Detect which cell encompasses the target text, then output its [x, y] center coordinate. 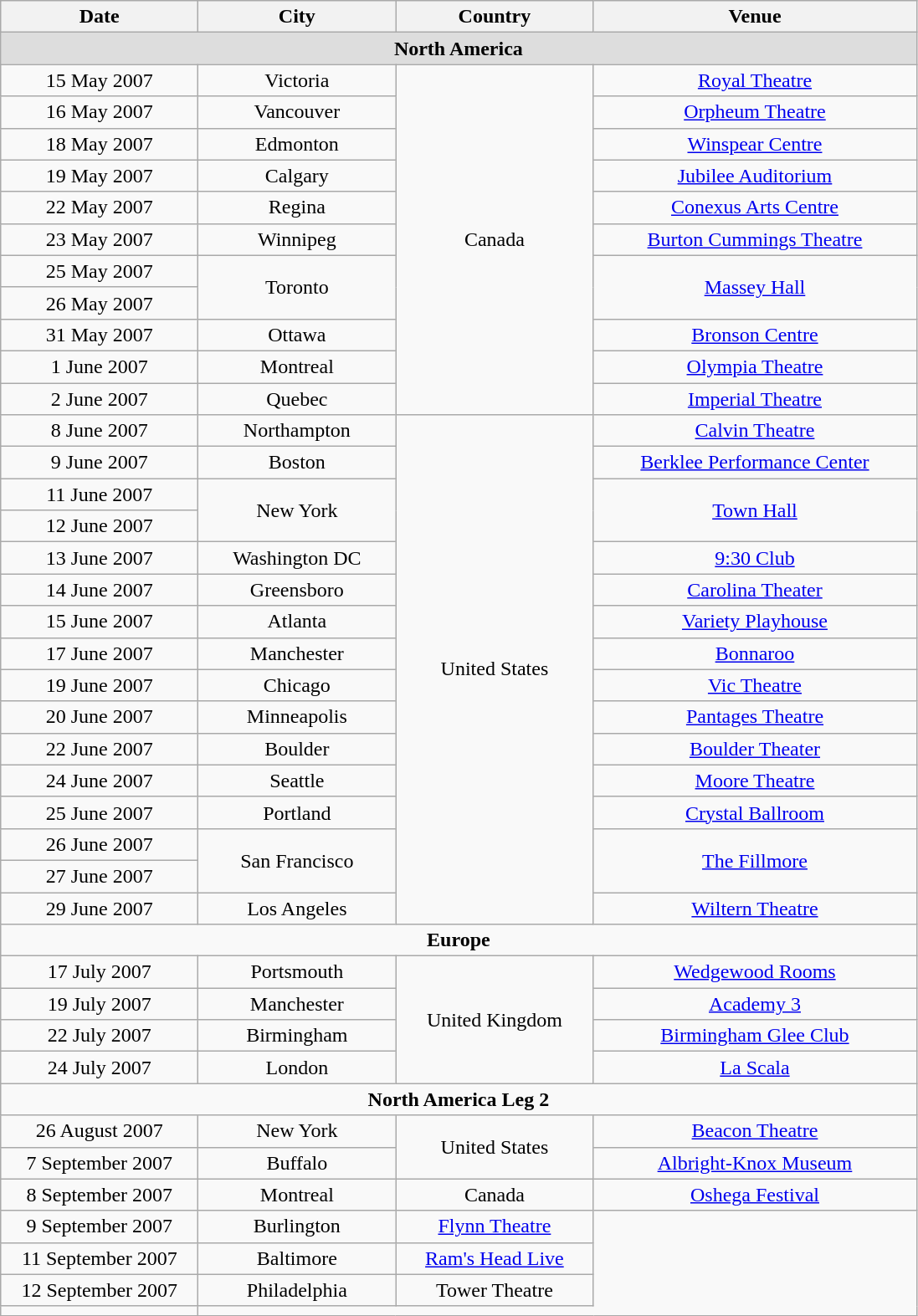
Pantages Theatre [755, 717]
26 August 2007 [100, 1131]
Winnipeg [297, 239]
Wedgewood Rooms [755, 972]
9 June 2007 [100, 463]
8 June 2007 [100, 431]
22 June 2007 [100, 749]
9:30 Club [755, 558]
1 June 2007 [100, 366]
Atlanta [297, 622]
Bronson Centre [755, 335]
Buffalo [297, 1163]
24 July 2007 [100, 1068]
Moore Theatre [755, 781]
Oshega Festival [755, 1195]
Europe [459, 940]
22 May 2007 [100, 207]
Los Angeles [297, 908]
Philadelphia [297, 1290]
Northampton [297, 431]
Birmingham Glee Club [755, 1036]
Berklee Performance Center [755, 463]
22 July 2007 [100, 1036]
Edmonton [297, 144]
North America [459, 49]
8 September 2007 [100, 1195]
Birmingham [297, 1036]
7 September 2007 [100, 1163]
Massey Hall [755, 287]
Seattle [297, 781]
27 June 2007 [100, 876]
Carolina Theater [755, 590]
17 July 2007 [100, 972]
Winspear Centre [755, 144]
Wiltern Theatre [755, 908]
26 June 2007 [100, 844]
11 June 2007 [100, 494]
15 May 2007 [100, 80]
Calgary [297, 176]
29 June 2007 [100, 908]
Date [100, 17]
15 June 2007 [100, 622]
Baltimore [297, 1258]
Portland [297, 812]
16 May 2007 [100, 112]
24 June 2007 [100, 781]
20 June 2007 [100, 717]
Tower Theatre [495, 1290]
31 May 2007 [100, 335]
Royal Theatre [755, 80]
23 May 2007 [100, 239]
Conexus Arts Centre [755, 207]
Chicago [297, 685]
25 June 2007 [100, 812]
19 May 2007 [100, 176]
17 June 2007 [100, 653]
25 May 2007 [100, 271]
La Scala [755, 1068]
North America Leg 2 [459, 1099]
Venue [755, 17]
Variety Playhouse [755, 622]
Albright-Knox Museum [755, 1163]
Ram's Head Live [495, 1258]
Olympia Theatre [755, 366]
19 June 2007 [100, 685]
Victoria [297, 80]
Orpheum Theatre [755, 112]
Bonnaroo [755, 653]
13 June 2007 [100, 558]
Beacon Theatre [755, 1131]
18 May 2007 [100, 144]
Crystal Ballroom [755, 812]
Imperial Theatre [755, 399]
12 September 2007 [100, 1290]
City [297, 17]
Toronto [297, 287]
United Kingdom [495, 1020]
Washington DC [297, 558]
Boston [297, 463]
Calvin Theatre [755, 431]
Regina [297, 207]
Greensboro [297, 590]
Boulder [297, 749]
Vic Theatre [755, 685]
Quebec [297, 399]
Flynn Theatre [495, 1226]
Jubilee Auditorium [755, 176]
9 September 2007 [100, 1226]
Town Hall [755, 510]
Burton Cummings Theatre [755, 239]
Country [495, 17]
Boulder Theater [755, 749]
26 May 2007 [100, 303]
Portsmouth [297, 972]
The Fillmore [755, 860]
12 June 2007 [100, 526]
2 June 2007 [100, 399]
Minneapolis [297, 717]
Academy 3 [755, 1004]
London [297, 1068]
14 June 2007 [100, 590]
Ottawa [297, 335]
Burlington [297, 1226]
11 September 2007 [100, 1258]
Vancouver [297, 112]
19 July 2007 [100, 1004]
San Francisco [297, 860]
